Return the (x, y) coordinate for the center point of the cell that contains the specified text.  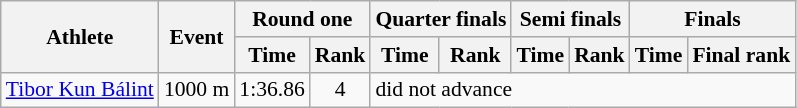
Tibor Kun Bálint (80, 90)
Round one (302, 19)
Athlete (80, 36)
4 (340, 90)
did not advance (582, 90)
Event (196, 36)
Quarter finals (440, 19)
1:36.86 (272, 90)
1000 m (196, 90)
Finals (713, 19)
Semi finals (570, 19)
Final rank (741, 55)
